For the text-containing cell, return its midpoint in (x, y) coordinate format. 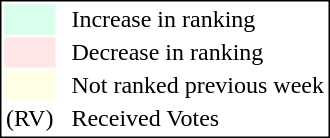
Not ranked previous week (198, 85)
Decrease in ranking (198, 53)
Increase in ranking (198, 19)
(RV) (29, 119)
Received Votes (198, 119)
